Identify which cell holds the provided text, then report its [x, y] central coordinate. 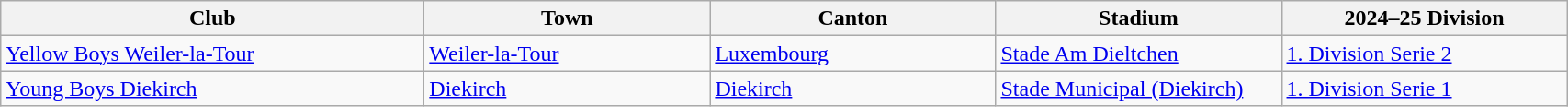
1. Division Serie 1 [1424, 89]
Canton [852, 18]
Young Boys Diekirch [213, 89]
Stade Am Dieltchen [1139, 53]
Yellow Boys Weiler-la-Tour [213, 53]
Luxembourg [852, 53]
Weiler-la-Tour [568, 53]
Club [213, 18]
Town [568, 18]
Stadium [1139, 18]
2024–25 Division [1424, 18]
1. Division Serie 2 [1424, 53]
Stade Municipal (Diekirch) [1139, 89]
